Capture the cell that displays the provided text and extract its (x, y) central coordinate. 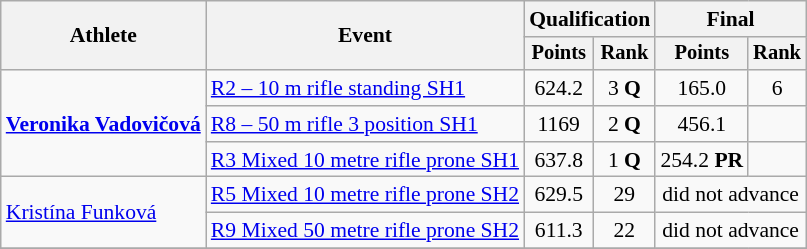
R9 Mixed 50 metre rifle prone SH2 (365, 231)
165.0 (702, 88)
6 (777, 88)
Kristína Funková (104, 212)
3 Q (624, 88)
1 Q (624, 160)
Athlete (104, 36)
2 Q (624, 124)
R8 – 50 m rifle 3 position SH1 (365, 124)
22 (624, 231)
456.1 (702, 124)
Final (730, 19)
624.2 (558, 88)
254.2 PR (702, 160)
611.3 (558, 231)
29 (624, 195)
R2 – 10 m rifle standing SH1 (365, 88)
Qualification (590, 19)
637.8 (558, 160)
Event (365, 36)
1169 (558, 124)
629.5 (558, 195)
Veronika Vadovičová (104, 124)
R5 Mixed 10 metre rifle prone SH2 (365, 195)
R3 Mixed 10 metre rifle prone SH1 (365, 160)
